Extract the (X, Y) coordinate from the center of the cell holding the provided text.  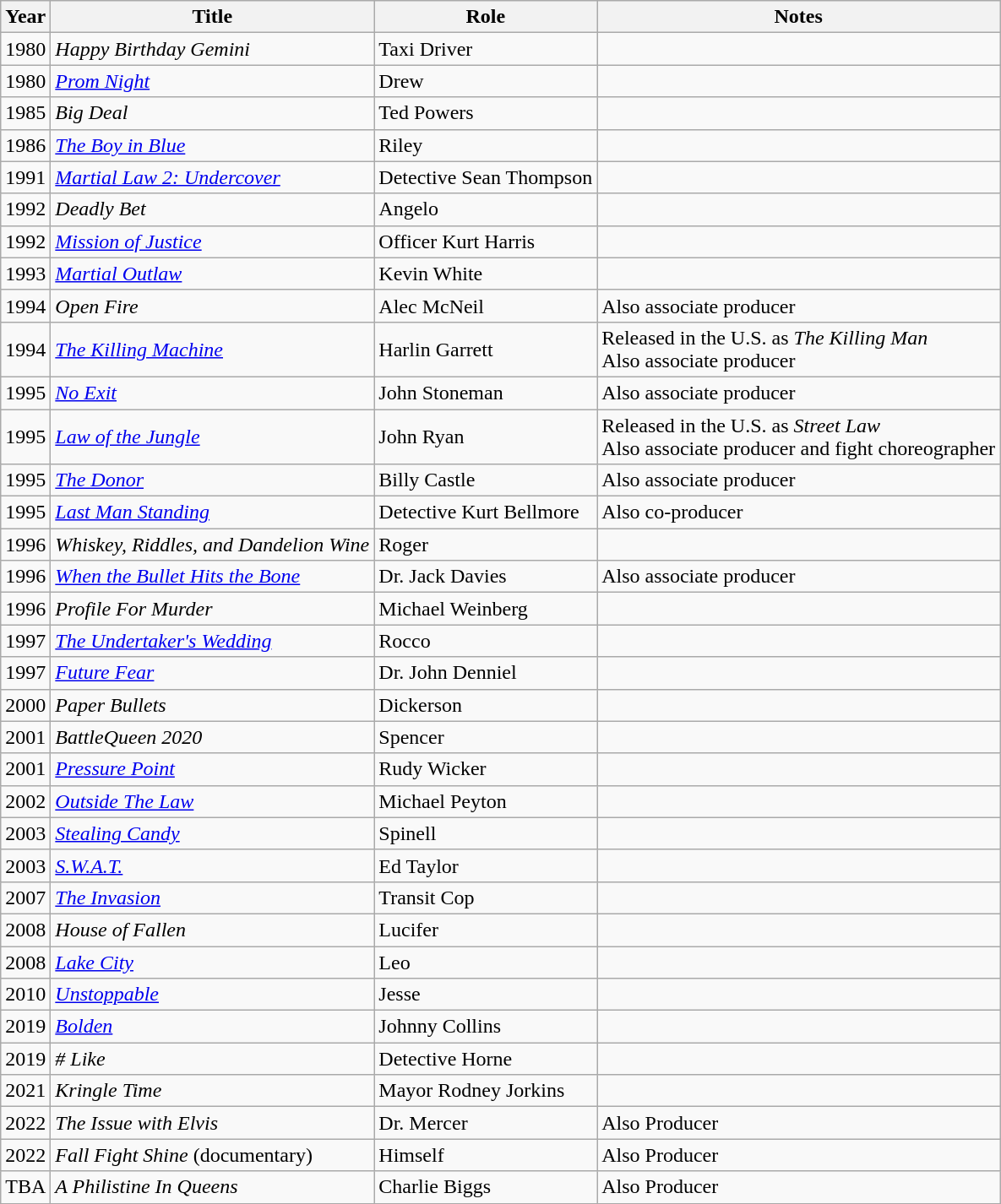
Outside The Law (213, 801)
Dr. Mercer (486, 1123)
Leo (486, 962)
Mayor Rodney Jorkins (486, 1091)
Future Fear (213, 673)
Charlie Biggs (486, 1187)
Martial Law 2: Undercover (213, 177)
Lake City (213, 962)
Jesse (486, 995)
Dickerson (486, 705)
S.W.A.T. (213, 865)
Also co-producer (799, 513)
Mission of Justice (213, 241)
Harlin Garrett (486, 350)
A Philistine In Queens (213, 1187)
The Issue with Elvis (213, 1123)
TBA (25, 1187)
Detective Horne (486, 1059)
Kringle Time (213, 1091)
Whiskey, Riddles, and Dandelion Wine (213, 545)
Riley (486, 145)
2007 (25, 898)
Lucifer (486, 930)
Billy Castle (486, 480)
2000 (25, 705)
Stealing Candy (213, 833)
Michael Peyton (486, 801)
Michael Weinberg (486, 609)
1985 (25, 113)
Spinell (486, 833)
Paper Bullets (213, 705)
Ted Powers (486, 113)
The Boy in Blue (213, 145)
Deadly Bet (213, 209)
Pressure Point (213, 769)
2002 (25, 801)
Himself (486, 1155)
Angelo (486, 209)
When the Bullet Hits the Bone (213, 577)
Released in the U.S. as Street LawAlso associate producer and fight choreographer (799, 436)
Rudy Wicker (486, 769)
Profile For Murder (213, 609)
1991 (25, 177)
Transit Cop (486, 898)
1986 (25, 145)
John Stoneman (486, 393)
Martial Outlaw (213, 274)
Roger (486, 545)
Role (486, 17)
BattleQueen 2020 (213, 737)
Year (25, 17)
2021 (25, 1091)
Kevin White (486, 274)
Alec McNeil (486, 306)
Fall Fight Shine (documentary) (213, 1155)
Officer Kurt Harris (486, 241)
Ed Taylor (486, 865)
The Invasion (213, 898)
Happy Birthday Gemini (213, 49)
The Killing Machine (213, 350)
2010 (25, 995)
Open Fire (213, 306)
Law of the Jungle (213, 436)
Johnny Collins (486, 1027)
1993 (25, 274)
Spencer (486, 737)
Detective Sean Thompson (486, 177)
Released in the U.S. as The Killing ManAlso associate producer (799, 350)
Last Man Standing (213, 513)
The Undertaker's Wedding (213, 641)
Prom Night (213, 81)
Taxi Driver (486, 49)
The Donor (213, 480)
Notes (799, 17)
Unstoppable (213, 995)
No Exit (213, 393)
# Like (213, 1059)
Drew (486, 81)
Bolden (213, 1027)
Dr. Jack Davies (486, 577)
House of Fallen (213, 930)
John Ryan (486, 436)
Detective Kurt Bellmore (486, 513)
Rocco (486, 641)
Dr. John Denniel (486, 673)
Big Deal (213, 113)
Title (213, 17)
